Search for the cell housing the specified text and yield its (X, Y) center coordinate. 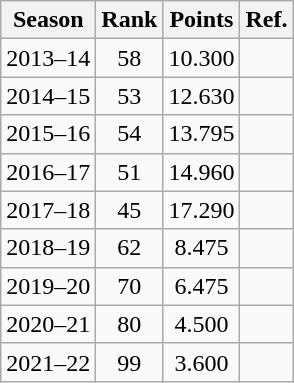
Rank (130, 20)
2020–21 (48, 324)
62 (130, 248)
51 (130, 172)
2014–15 (48, 96)
2017–18 (48, 210)
2015–16 (48, 134)
10.300 (202, 58)
2013–14 (48, 58)
13.795 (202, 134)
3.600 (202, 362)
4.500 (202, 324)
17.290 (202, 210)
Ref. (266, 20)
Season (48, 20)
2016–17 (48, 172)
8.475 (202, 248)
12.630 (202, 96)
53 (130, 96)
45 (130, 210)
80 (130, 324)
6.475 (202, 286)
14.960 (202, 172)
2018–19 (48, 248)
70 (130, 286)
99 (130, 362)
54 (130, 134)
Points (202, 20)
2021–22 (48, 362)
58 (130, 58)
2019–20 (48, 286)
